Search for the cell housing the specified text and yield its [X, Y] center coordinate. 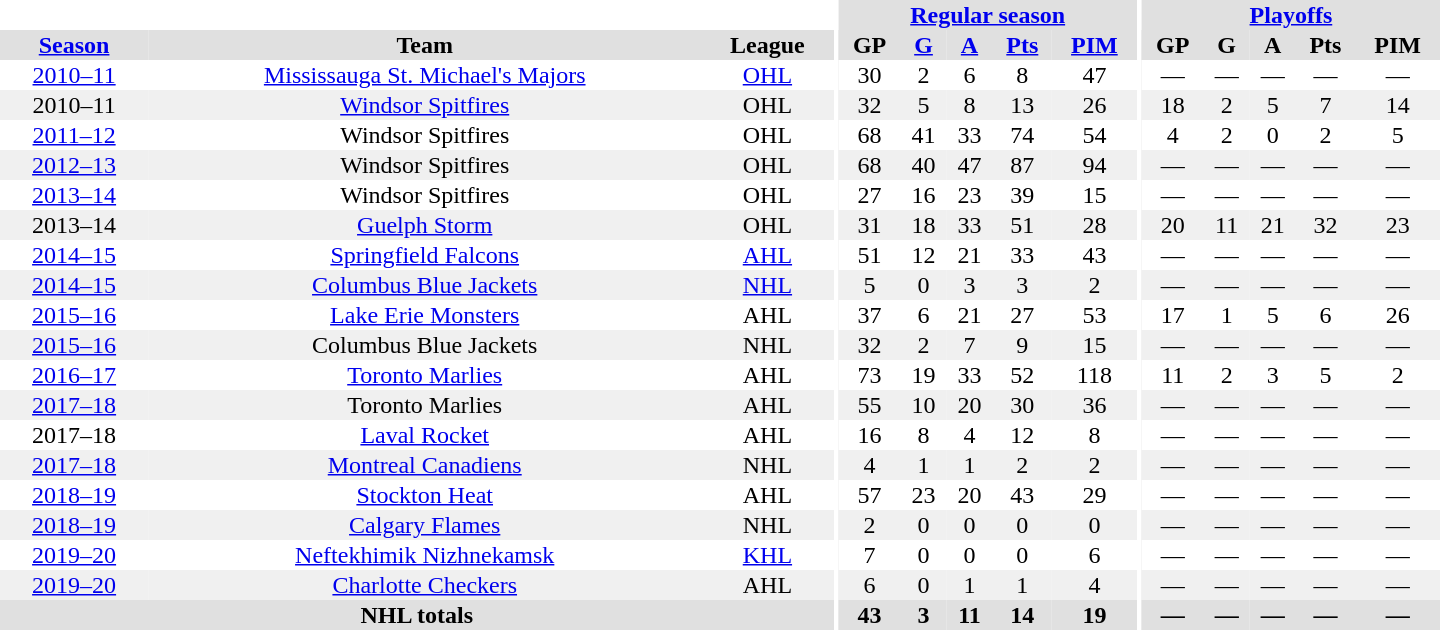
Team [424, 45]
87 [1023, 165]
9 [1023, 345]
52 [1023, 375]
53 [1094, 315]
Montreal Canadiens [424, 465]
31 [870, 225]
Mississauga St. Michael's Majors [424, 75]
41 [924, 135]
2012–13 [74, 165]
55 [870, 405]
Guelph Storm [424, 225]
17 [1173, 315]
Laval Rocket [424, 435]
39 [1023, 195]
2011–12 [74, 135]
74 [1023, 135]
13 [1023, 105]
Springfield Falcons [424, 255]
57 [870, 495]
118 [1094, 375]
36 [1094, 405]
Season [74, 45]
Lake Erie Monsters [424, 315]
Regular season [988, 15]
40 [924, 165]
KHL [767, 555]
Neftekhimik Nizhnekamsk [424, 555]
Calgary Flames [424, 525]
League [767, 45]
Charlotte Checkers [424, 585]
73 [870, 375]
54 [1094, 135]
29 [1094, 495]
28 [1094, 225]
94 [1094, 165]
10 [924, 405]
Stockton Heat [424, 495]
NHL totals [417, 615]
Playoffs [1291, 15]
37 [870, 315]
2016–17 [74, 375]
